For the text-containing cell, return its midpoint in (X, Y) coordinate format. 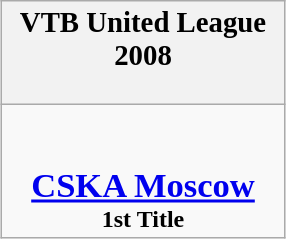
CSKA Moscow1st Title (144, 172)
VTB United League 2008 (144, 53)
